Search for the cell housing the specified text and yield its [x, y] center coordinate. 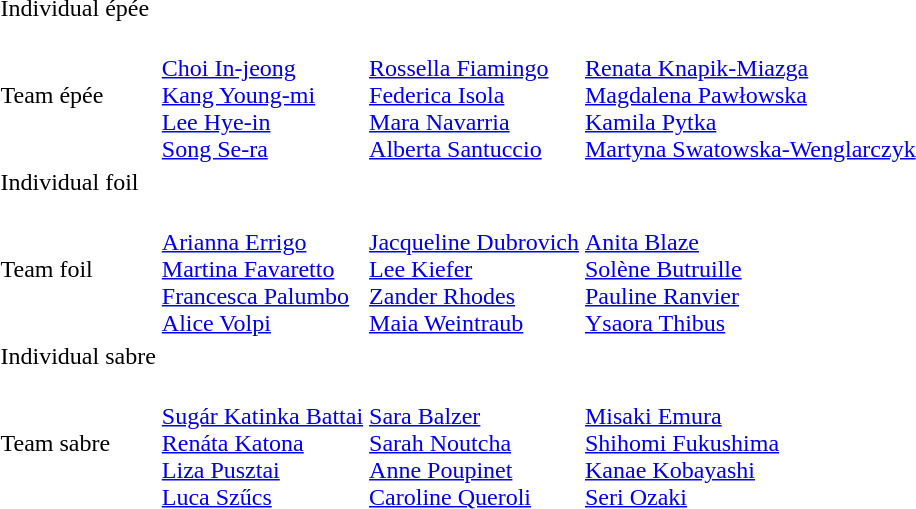
Arianna ErrigoMartina FavarettoFrancesca PalumboAlice Volpi [262, 269]
Choi In-jeongKang Young-miLee Hye-inSong Se-ra [262, 95]
Jacqueline DubrovichLee KieferZander RhodesMaia Weintraub [474, 269]
Rossella FiamingoFederica IsolaMara NavarriaAlberta Santuccio [474, 95]
